Locate the cell with the specified text and output its (X, Y) center coordinate. 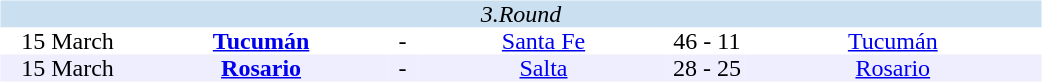
Santa Fe (543, 42)
3.Round (520, 14)
Salta (543, 68)
46 - 11 (707, 42)
28 - 25 (707, 68)
